Scan for the cell matching the given text and deliver its (X, Y) coordinate at center. 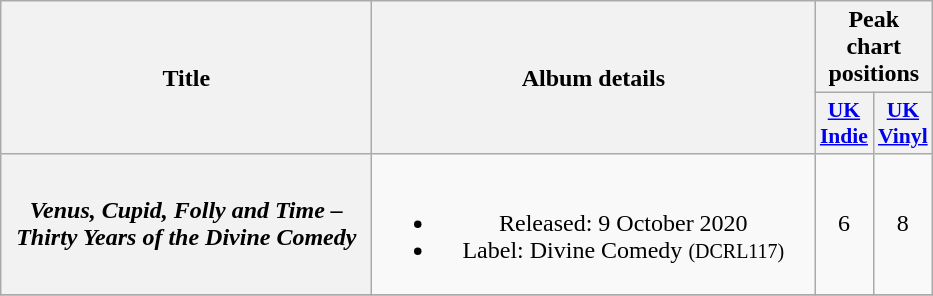
Peak chart positions (874, 47)
UKVinyl (903, 124)
Album details (594, 78)
6 (844, 224)
Title (186, 78)
Released: 9 October 2020Label: Divine Comedy (DCRL117) (594, 224)
Venus, Cupid, Folly and Time – Thirty Years of the Divine Comedy (186, 224)
UKIndie (844, 124)
8 (903, 224)
